Find where the given text appears and provide that cell's center as [X, Y] coordinate. 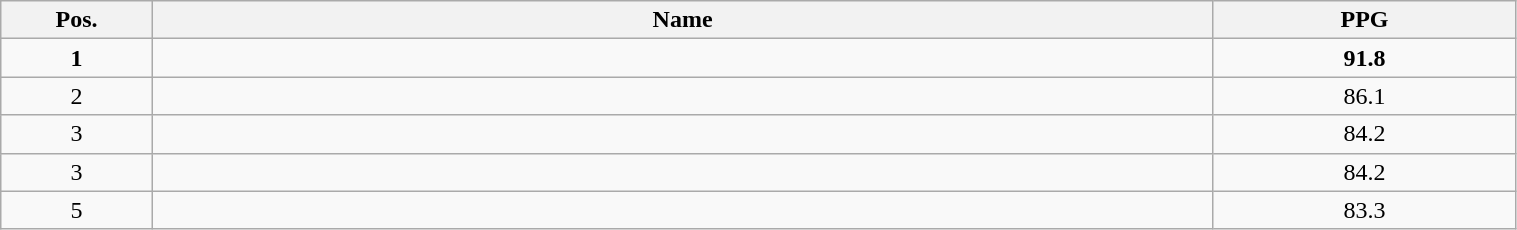
Name [682, 20]
86.1 [1364, 96]
91.8 [1364, 58]
5 [77, 210]
83.3 [1364, 210]
1 [77, 58]
2 [77, 96]
PPG [1364, 20]
Pos. [77, 20]
